Identify which cell holds the provided text, then report its [X, Y] central coordinate. 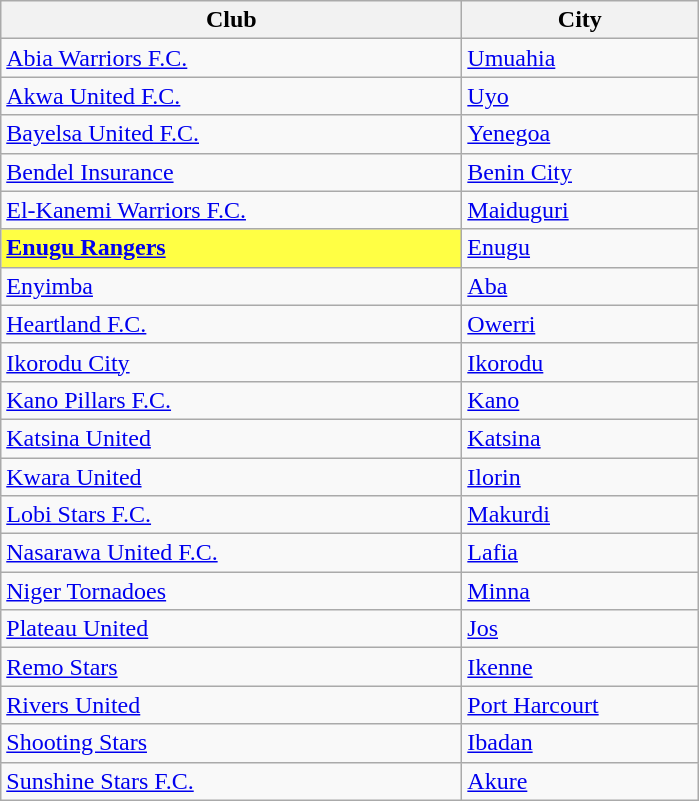
Enyimba [232, 286]
City [580, 20]
Katsina United [232, 438]
Enugu Rangers [232, 248]
Benin City [580, 172]
Bendel Insurance [232, 172]
Kano [580, 400]
Nasarawa United F.C. [232, 553]
Ikenne [580, 667]
Bayelsa United F.C. [232, 134]
Ilorin [580, 477]
Yenegoa [580, 134]
Akure [580, 781]
Uyo [580, 96]
Enugu [580, 248]
Kwara United [232, 477]
Rivers United [232, 705]
Abia Warriors F.C. [232, 58]
Makurdi [580, 515]
Akwa United F.C. [232, 96]
Minna [580, 591]
El-Kanemi Warriors F.C. [232, 210]
Katsina [580, 438]
Ikorodu [580, 362]
Ibadan [580, 743]
Kano Pillars F.C. [232, 400]
Remo Stars [232, 667]
Ikorodu City [232, 362]
Club [232, 20]
Heartland F.C. [232, 324]
Sunshine Stars F.C. [232, 781]
Port Harcourt [580, 705]
Lafia [580, 553]
Plateau United [232, 629]
Maiduguri [580, 210]
Owerri [580, 324]
Shooting Stars [232, 743]
Lobi Stars F.C. [232, 515]
Niger Tornadoes [232, 591]
Umuahia [580, 58]
Jos [580, 629]
Aba [580, 286]
